Pinpoint the cell where the given text exists, returning its [x, y] midpoint coordinate. 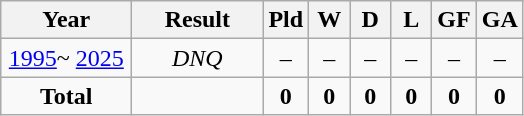
L [412, 20]
Year [66, 20]
GA [500, 20]
Total [66, 96]
1995~ 2025 [66, 58]
W [330, 20]
Pld [286, 20]
D [370, 20]
DNQ [198, 58]
Result [198, 20]
GF [454, 20]
